For the text-containing cell, return its midpoint in [x, y] coordinate format. 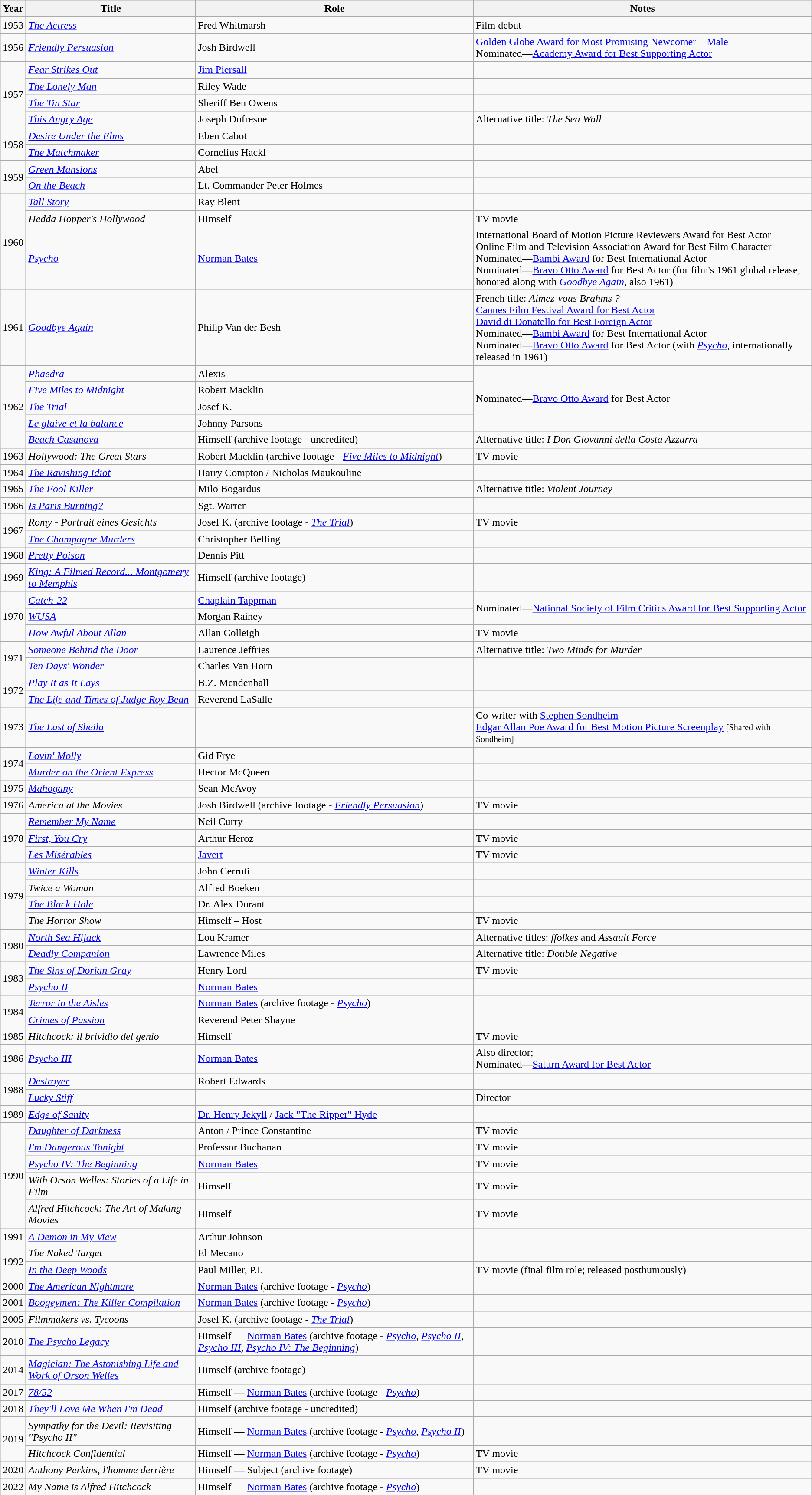
78/52 [111, 1392]
Green Mansions [111, 169]
I'm Dangerous Tonight [111, 1147]
Hedda Hopper's Hollywood [111, 218]
Year [13, 9]
Professor Buchanan [335, 1147]
Lucky Stiff [111, 1097]
El Mecano [335, 1253]
1975 [13, 789]
Chaplain Tappman [335, 600]
Paul Miller, P.I. [335, 1270]
WUSA [111, 617]
Pretty Poison [111, 555]
Also director;Nominated—Saturn Award for Best Actor [642, 1059]
Phaedra [111, 374]
Title [111, 9]
Les Misérables [111, 854]
Cornelius Hackl [335, 152]
A Demon in My View [111, 1237]
The Psycho Legacy [111, 1342]
Crimes of Passion [111, 1020]
1985 [13, 1036]
1962 [13, 407]
Goodbye Again [111, 328]
TV movie (final film role; released posthumously) [642, 1270]
1988 [13, 1089]
Alternative title: I Don Giovanni della Costa Azzurra [642, 440]
Boogeymen: The Killer Compilation [111, 1303]
Riley Wade [335, 86]
Five Miles to Midnight [111, 390]
Twice a Woman [111, 887]
Notes [642, 9]
Mahogany [111, 789]
Alternative title: The Sea Wall [642, 119]
Hector McQueen [335, 772]
The Tin Star [111, 103]
Anthony Perkins, l'homme derrière [111, 1470]
Charles Van Horn [335, 666]
Jim Piersall [335, 70]
Christopher Belling [335, 539]
Beach Casanova [111, 440]
1976 [13, 805]
Neil Curry [335, 821]
1957 [13, 95]
2022 [13, 1486]
2019 [13, 1439]
Romy - Portrait eines Gesichts [111, 522]
The Trial [111, 407]
Destroyer [111, 1081]
The Champagne Murders [111, 539]
Himself — Subject (archive footage) [335, 1470]
On the Beach [111, 185]
1967 [13, 530]
Alexis [335, 374]
2010 [13, 1342]
Reverend LaSalle [335, 699]
2001 [13, 1303]
My Name is Alfred Hitchcock [111, 1486]
Play It as It Lays [111, 683]
Friendly Persuasion [111, 48]
2017 [13, 1392]
Robert Edwards [335, 1081]
1970 [13, 617]
1961 [13, 328]
Psycho [111, 259]
Josh Birdwell (archive footage - Friendly Persuasion) [335, 805]
Eben Cabot [335, 136]
The Sins of Dorian Gray [111, 970]
Winter Kills [111, 871]
Remember My Name [111, 821]
Reverend Peter Shayne [335, 1020]
Edge of Sanity [111, 1114]
2020 [13, 1470]
1953 [13, 25]
1968 [13, 555]
Daughter of Darkness [111, 1130]
Robert Macklin [335, 390]
In the Deep Woods [111, 1270]
Himself – Host [335, 921]
Deadly Companion [111, 954]
Dennis Pitt [335, 555]
Filmmakers vs. Tycoons [111, 1319]
Lt. Commander Peter Holmes [335, 185]
1989 [13, 1114]
Psycho II [111, 987]
The Fool Killer [111, 489]
Magician: The Astonishing Life and Work of Orson Welles [111, 1370]
1965 [13, 489]
1991 [13, 1237]
Golden Globe Award for Most Promising Newcomer – MaleNominated—Academy Award for Best Supporting Actor [642, 48]
1960 [13, 242]
1980 [13, 946]
Nominated—National Society of Film Critics Award for Best Supporting Actor [642, 608]
Sgt. Warren [335, 506]
Alternative title: Double Negative [642, 954]
Himself — Norman Bates (archive footage - Psycho, Psycho II) [335, 1431]
2000 [13, 1286]
1992 [13, 1262]
Le glaive et la balance [111, 423]
The Actress [111, 25]
North Sea Hijack [111, 937]
Terror in the Aisles [111, 1003]
1986 [13, 1059]
Philip Van der Besh [335, 328]
Joseph Dufresne [335, 119]
Harry Compton / Nicholas Maukouline [335, 473]
2005 [13, 1319]
With Orson Welles: Stories of a Life in Film [111, 1186]
Hitchcock Confidential [111, 1453]
Catch-22 [111, 600]
Josh Birdwell [335, 48]
Anton / Prince Constantine [335, 1130]
Alternative title: Two Minds for Murder [642, 650]
1990 [13, 1175]
This Angry Age [111, 119]
Murder on the Orient Express [111, 772]
1959 [13, 177]
1969 [13, 577]
Arthur Heroz [335, 838]
Alfred Boeken [335, 887]
Hitchcock: il brividio del genio [111, 1036]
Sheriff Ben Owens [335, 103]
The Last of Sheila [111, 727]
Lawrence Miles [335, 954]
Ten Days' Wonder [111, 666]
Sympathy for the Devil: Revisiting "Psycho II" [111, 1431]
Dr. Alex Durant [335, 904]
Is Paris Burning? [111, 506]
Javert [335, 854]
The Horror Show [111, 921]
Hollywood: The Great Stars [111, 456]
Co-writer with Stephen SondheimEdgar Allan Poe Award for Best Motion Picture Screenplay [Shared with Sondheim] [642, 727]
Henry Lord [335, 970]
The Black Hole [111, 904]
The Life and Times of Judge Roy Bean [111, 699]
The Naked Target [111, 1253]
Abel [335, 169]
1963 [13, 456]
Lou Kramer [335, 937]
1984 [13, 1012]
1983 [13, 979]
Director [642, 1097]
Psycho III [111, 1059]
How Awful About Allan [111, 633]
Arthur Johnson [335, 1237]
The Ravishing Idiot [111, 473]
John Cerruti [335, 871]
Dr. Henry Jekyll / Jack "The Ripper" Hyde [335, 1114]
1974 [13, 764]
1964 [13, 473]
The Lonely Man [111, 86]
Fear Strikes Out [111, 70]
Someone Behind the Door [111, 650]
Ray Blent [335, 202]
The Matchmaker [111, 152]
1956 [13, 48]
1973 [13, 727]
First, You Cry [111, 838]
Film debut [642, 25]
Psycho IV: The Beginning [111, 1163]
Nominated—Bravo Otto Award for Best Actor [642, 398]
Allan Colleigh [335, 633]
Role [335, 9]
Robert Macklin (archive footage - Five Miles to Midnight) [335, 456]
1972 [13, 691]
Gid Frye [335, 756]
Lovin' Molly [111, 756]
Desire Under the Elms [111, 136]
Fred Whitmarsh [335, 25]
Alternative titles: ffolkes and Assault Force [642, 937]
B.Z. Mendenhall [335, 683]
America at the Movies [111, 805]
Johnny Parsons [335, 423]
Sean McAvoy [335, 789]
They'll Love Me When I'm Dead [111, 1409]
Laurence Jeffries [335, 650]
2018 [13, 1409]
Milo Bogardus [335, 489]
1971 [13, 658]
King: A Filmed Record... Montgomery to Memphis [111, 577]
Himself — Norman Bates (archive footage - Psycho, Psycho II, Psycho III, Psycho IV: The Beginning) [335, 1342]
Josef K. [335, 407]
The American Nightmare [111, 1286]
Tall Story [111, 202]
Morgan Rainey [335, 617]
1979 [13, 896]
1958 [13, 144]
Alfred Hitchcock: The Art of Making Movies [111, 1214]
2014 [13, 1370]
1966 [13, 506]
1978 [13, 838]
Alternative title: Violent Journey [642, 489]
